Detect which cell encompasses the target text, then output its [X, Y] center coordinate. 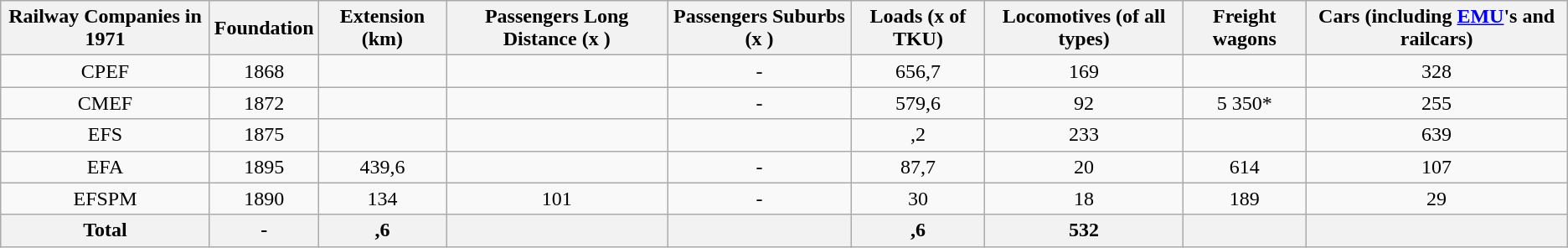
439,6 [382, 167]
,2 [918, 135]
Railway Companies in 1971 [106, 28]
18 [1084, 199]
CMEF [106, 103]
Total [106, 230]
189 [1245, 199]
1868 [264, 71]
Extension (km) [382, 28]
614 [1245, 167]
1890 [264, 199]
579,6 [918, 103]
Loads (x of TKU) [918, 28]
1872 [264, 103]
EFSPM [106, 199]
169 [1084, 71]
Passengers Suburbs (x ) [760, 28]
101 [557, 199]
EFA [106, 167]
EFS [106, 135]
134 [382, 199]
87,7 [918, 167]
107 [1436, 167]
Passengers Long Distance (x ) [557, 28]
Foundation [264, 28]
20 [1084, 167]
328 [1436, 71]
532 [1084, 230]
1895 [264, 167]
CPEF [106, 71]
5 350* [1245, 103]
233 [1084, 135]
255 [1436, 103]
656,7 [918, 71]
29 [1436, 199]
Locomotives (of all types) [1084, 28]
639 [1436, 135]
1875 [264, 135]
30 [918, 199]
Cars (including EMU's and railcars) [1436, 28]
Freight wagons [1245, 28]
92 [1084, 103]
